Extract the (X, Y) coordinate from the center of the cell holding the provided text.  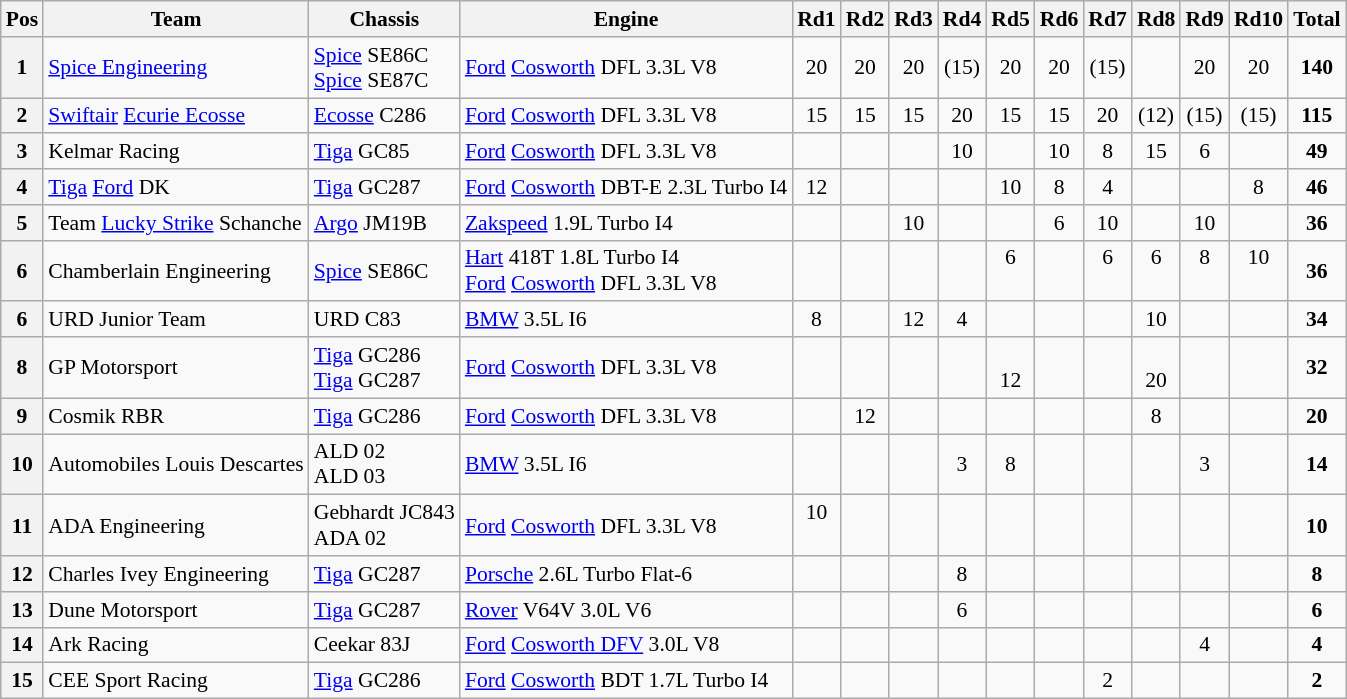
Rd10 (1258, 19)
Tiga GC286Tiga GC287 (384, 368)
Tiga GC85 (384, 152)
Zakspeed 1.9L Turbo I4 (626, 223)
Ecosse C286 (384, 116)
CEE Sport Racing (176, 681)
Automobiles Louis Descartes (176, 464)
URD Junior Team (176, 320)
Dune Motorsport (176, 610)
1 (22, 68)
ADA Engineering (176, 526)
49 (1316, 152)
46 (1316, 187)
Porsche 2.6L Turbo Flat-6 (626, 574)
11 (22, 526)
ALD 02ALD 03 (384, 464)
Rd4 (962, 19)
Rd9 (1204, 19)
Ford Cosworth DBT-E 2.3L Turbo I4 (626, 187)
Rd5 (1010, 19)
GP Motorsport (176, 368)
Chamberlain Engineering (176, 270)
Spice SE86CSpice SE87C (384, 68)
32 (1316, 368)
Spice Engineering (176, 68)
Kelmar Racing (176, 152)
Charles Ivey Engineering (176, 574)
Ark Racing (176, 645)
Chassis (384, 19)
Gebhardt JC843ADA 02 (384, 526)
Ford Cosworth BDT 1.7L Turbo I4 (626, 681)
Rd8 (1156, 19)
URD C83 (384, 320)
Pos (22, 19)
140 (1316, 68)
13 (22, 610)
115 (1316, 116)
Team Lucky Strike Schanche (176, 223)
Rover V64V 3.0L V6 (626, 610)
Argo JM19B (384, 223)
5 (22, 223)
Cosmik RBR (176, 416)
9 (22, 416)
Rd6 (1060, 19)
Swiftair Ecurie Ecosse (176, 116)
Ford Cosworth DFV 3.0L V8 (626, 645)
Hart 418T 1.8L Turbo I4Ford Cosworth DFL 3.3L V8 (626, 270)
Team (176, 19)
Ceekar 83J (384, 645)
Total (1316, 19)
Rd2 (866, 19)
34 (1316, 320)
Engine (626, 19)
Spice SE86C (384, 270)
Rd7 (1108, 19)
Tiga Ford DK (176, 187)
Rd1 (816, 19)
Rd3 (914, 19)
(12) (1156, 116)
